Return the (x, y) coordinate for the center point of the cell that contains the specified text.  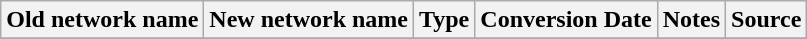
Source (766, 20)
Notes (691, 20)
Old network name (102, 20)
Conversion Date (566, 20)
Type (444, 20)
New network name (309, 20)
